Pinpoint the cell where the given text exists, returning its (X, Y) midpoint coordinate. 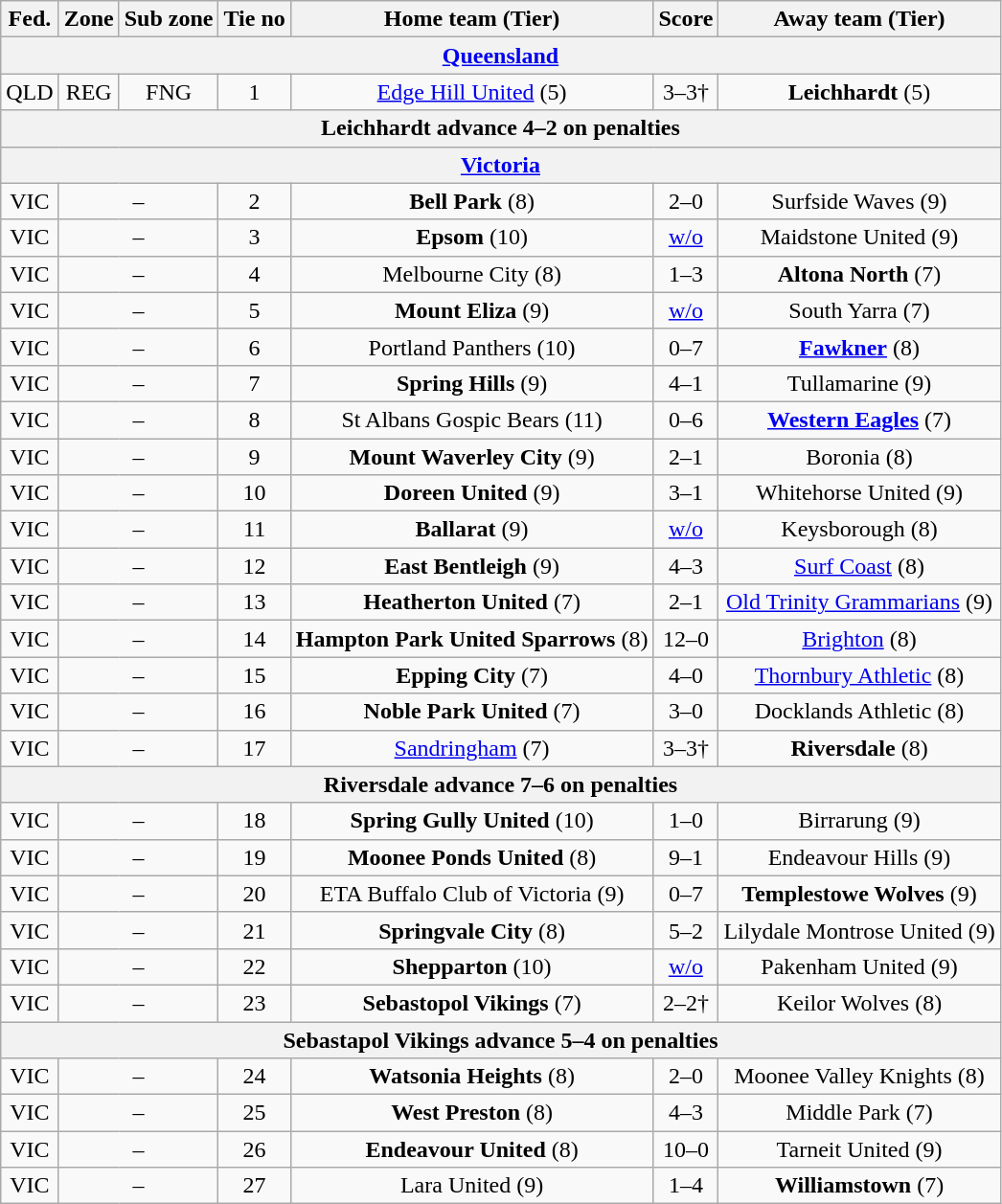
Templestowe Wolves (9) (859, 894)
Zone (88, 19)
1–4 (686, 1186)
27 (255, 1186)
Western Eagles (7) (859, 420)
Thornbury Athletic (8) (859, 675)
Spring Hills (9) (471, 383)
South Yarra (7) (859, 310)
Birrarung (9) (859, 821)
Keilor Wolves (8) (859, 1003)
1–3 (686, 274)
Away team (Tier) (859, 19)
Pakenham United (9) (859, 966)
Moonee Ponds United (8) (471, 857)
FNG (169, 92)
Leichhardt advance 4–2 on penalties (500, 128)
Edge Hill United (5) (471, 92)
11 (255, 530)
Hampton Park United Sparrows (8) (471, 639)
18 (255, 821)
9–1 (686, 857)
Endeavour United (8) (471, 1149)
Tie no (255, 19)
Doreen United (9) (471, 493)
10 (255, 493)
Lilydale Montrose United (9) (859, 930)
13 (255, 602)
25 (255, 1113)
Mount Eliza (9) (471, 310)
Old Trinity Grammarians (9) (859, 602)
12–0 (686, 639)
7 (255, 383)
Endeavour Hills (9) (859, 857)
St Albans Gospic Bears (11) (471, 420)
3–1 (686, 493)
Queensland (500, 56)
6 (255, 347)
Ballarat (9) (471, 530)
20 (255, 894)
Fawkner (8) (859, 347)
Middle Park (7) (859, 1113)
Watsonia Heights (8) (471, 1077)
2–2† (686, 1003)
0–6 (686, 420)
22 (255, 966)
2 (255, 201)
17 (255, 748)
12 (255, 566)
10–0 (686, 1149)
5–2 (686, 930)
Keysborough (8) (859, 530)
Heatherton United (7) (471, 602)
Surfside Waves (9) (859, 201)
23 (255, 1003)
ETA Buffalo Club of Victoria (9) (471, 894)
QLD (30, 92)
15 (255, 675)
Sebastopol Vikings (7) (471, 1003)
Tarneit United (9) (859, 1149)
1 (255, 92)
3 (255, 238)
1–0 (686, 821)
Epsom (10) (471, 238)
Leichhardt (5) (859, 92)
4 (255, 274)
21 (255, 930)
Lara United (9) (471, 1186)
Shepparton (10) (471, 966)
Williamstown (7) (859, 1186)
Sub zone (169, 19)
Altona North (7) (859, 274)
3–0 (686, 712)
Surf Coast (8) (859, 566)
Riversdale (8) (859, 748)
Sebastapol Vikings advance 5–4 on penalties (500, 1039)
Maidstone United (9) (859, 238)
Noble Park United (7) (471, 712)
West Preston (8) (471, 1113)
Bell Park (8) (471, 201)
Tullamarine (9) (859, 383)
Brighton (8) (859, 639)
Whitehorse United (9) (859, 493)
Melbourne City (8) (471, 274)
Victoria (500, 165)
5 (255, 310)
Fed. (30, 19)
26 (255, 1149)
24 (255, 1077)
Springvale City (8) (471, 930)
Riversdale advance 7–6 on penalties (500, 784)
4–0 (686, 675)
9 (255, 457)
8 (255, 420)
Spring Gully United (10) (471, 821)
19 (255, 857)
14 (255, 639)
Mount Waverley City (9) (471, 457)
Sandringham (7) (471, 748)
Epping City (7) (471, 675)
Home team (Tier) (471, 19)
4–1 (686, 383)
Portland Panthers (10) (471, 347)
Moonee Valley Knights (8) (859, 1077)
Boronia (8) (859, 457)
Score (686, 19)
REG (88, 92)
16 (255, 712)
Docklands Athletic (8) (859, 712)
East Bentleigh (9) (471, 566)
